Return the (x, y) coordinate for the center point of the cell that contains the specified text.  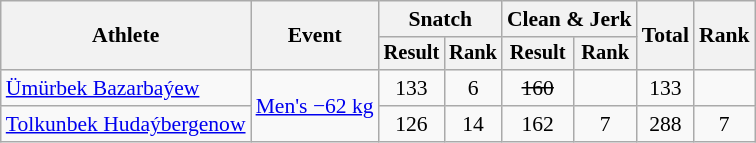
Men's −62 kg (315, 106)
6 (473, 88)
Total (666, 36)
288 (666, 124)
Tolkunbek Hudaýbergenow (126, 124)
14 (473, 124)
Ümürbek Bazarbaýew (126, 88)
Clean & Jerk (570, 19)
126 (412, 124)
Athlete (126, 36)
160 (538, 88)
Event (315, 36)
162 (538, 124)
Snatch (440, 19)
